Search for the cell housing the specified text and yield its [x, y] center coordinate. 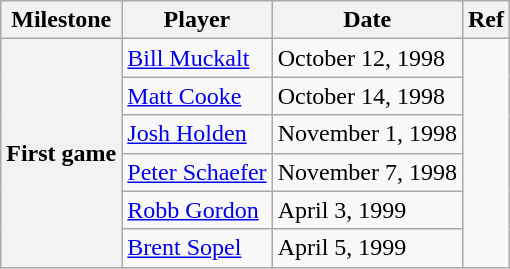
Matt Cooke [197, 96]
Peter Schaefer [197, 172]
Bill Muckalt [197, 58]
October 14, 1998 [367, 96]
Ref [486, 20]
Date [367, 20]
Josh Holden [197, 134]
November 7, 1998 [367, 172]
Player [197, 20]
October 12, 1998 [367, 58]
April 5, 1999 [367, 248]
Brent Sopel [197, 248]
November 1, 1998 [367, 134]
First game [62, 153]
April 3, 1999 [367, 210]
Robb Gordon [197, 210]
Milestone [62, 20]
